Pinpoint the cell where the given text exists, returning its [x, y] midpoint coordinate. 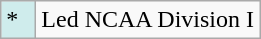
* [18, 20]
Led NCAA Division I [148, 20]
